Determine the (x, y) coordinate at the center of the cell enclosing the given text.  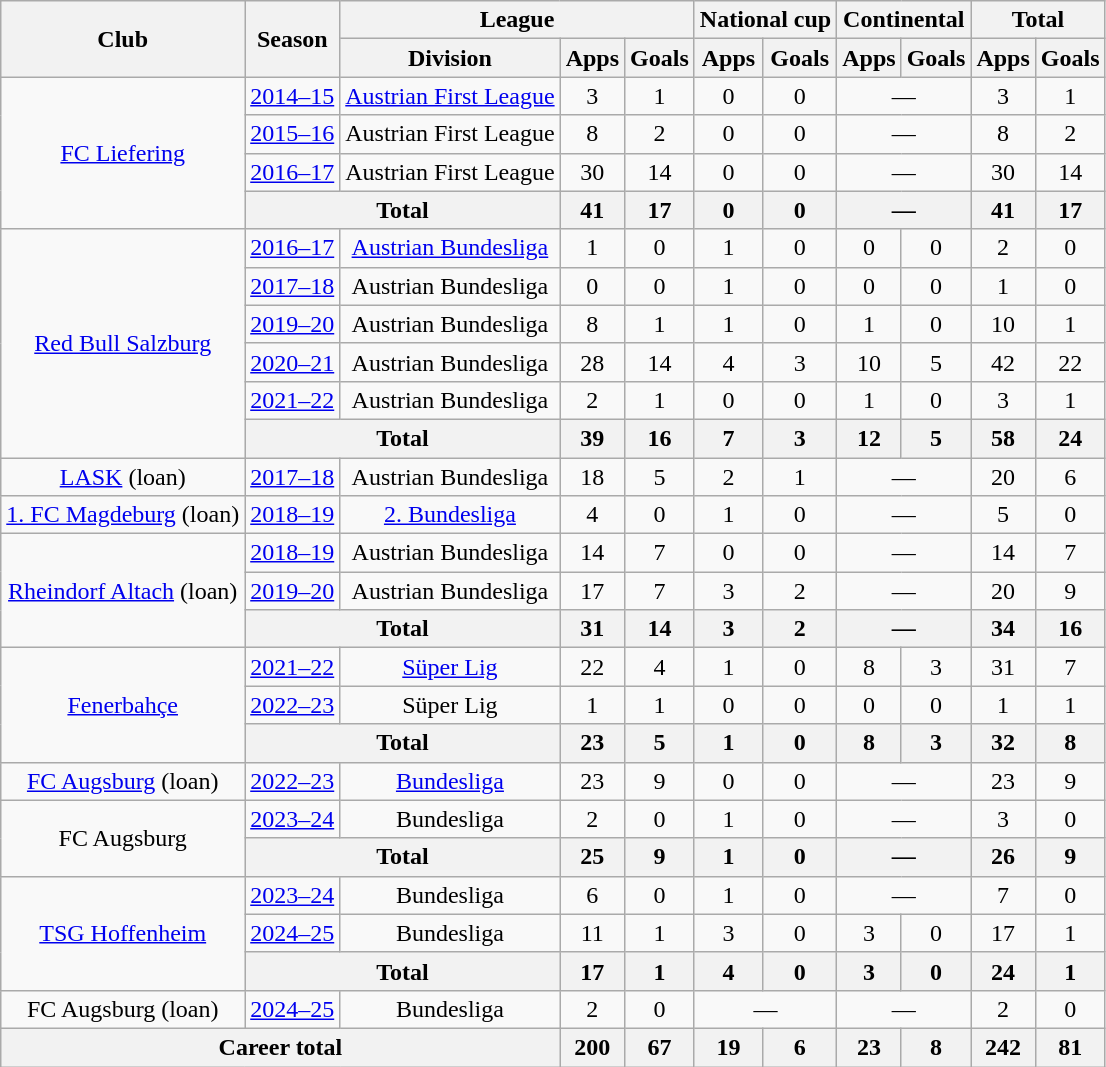
2014–15 (292, 96)
19 (728, 1047)
League (518, 20)
FC Liefering (123, 153)
Red Bull Salzburg (123, 343)
FC Augsburg (123, 838)
TSG Hoffenheim (123, 933)
26 (1003, 857)
32 (1003, 743)
58 (1003, 438)
Fenerbahçe (123, 705)
39 (592, 438)
Club (123, 39)
Division (450, 58)
Continental (904, 20)
42 (1003, 362)
2020–21 (292, 362)
18 (592, 477)
28 (592, 362)
11 (592, 933)
200 (592, 1047)
2. Bundesliga (450, 515)
2015–16 (292, 134)
67 (660, 1047)
34 (1003, 629)
National cup (765, 20)
Career total (280, 1047)
25 (592, 857)
81 (1070, 1047)
12 (869, 438)
Season (292, 39)
1. FC Magdeburg (loan) (123, 515)
Rheindorf Altach (loan) (123, 591)
LASK (loan) (123, 477)
242 (1003, 1047)
